Pinpoint the cell where the given text exists, returning its (x, y) midpoint coordinate. 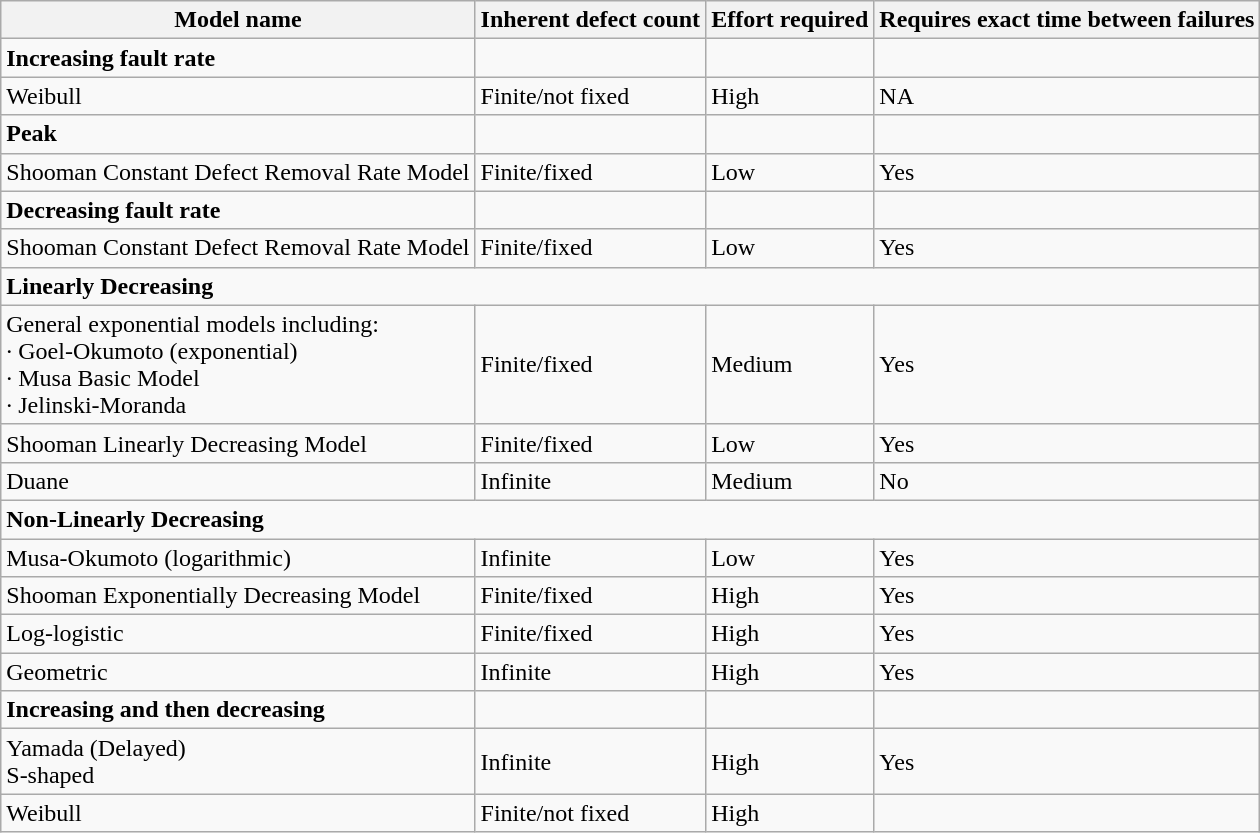
Musa-Okumoto (logarithmic) (238, 557)
Decreasing fault rate (238, 210)
Inherent defect count (590, 20)
Linearly Decreasing (630, 286)
Requires exact time between failures (1067, 20)
Peak (238, 134)
Increasing and then decreasing (238, 710)
Duane (238, 481)
General exponential models including:· Goel-Okumoto (exponential)· Musa Basic Model· Jelinski-Moranda (238, 364)
No (1067, 481)
NA (1067, 96)
Shooman Exponentially Decreasing Model (238, 596)
Log-logistic (238, 634)
Model name (238, 20)
Effort required (790, 20)
Increasing fault rate (238, 58)
Yamada (Delayed)S-shaped (238, 762)
Geometric (238, 672)
Shooman Linearly Decreasing Model (238, 443)
Non-Linearly Decreasing (630, 519)
